Search for the cell housing the specified text and yield its [X, Y] center coordinate. 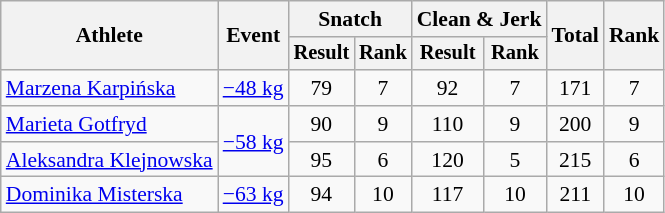
Event [254, 36]
Snatch [350, 19]
Marieta Gotfryd [110, 124]
95 [322, 160]
Marzena Karpińska [110, 88]
215 [576, 160]
200 [576, 124]
Dominika Misterska [110, 195]
110 [448, 124]
79 [322, 88]
Aleksandra Klejnowska [110, 160]
171 [576, 88]
−63 kg [254, 195]
94 [322, 195]
120 [448, 160]
211 [576, 195]
5 [514, 160]
Clean & Jerk [480, 19]
Total [576, 36]
92 [448, 88]
−48 kg [254, 88]
−58 kg [254, 142]
Athlete [110, 36]
117 [448, 195]
90 [322, 124]
